Provide the [X, Y] coordinate of the cell's center where the given text is located.  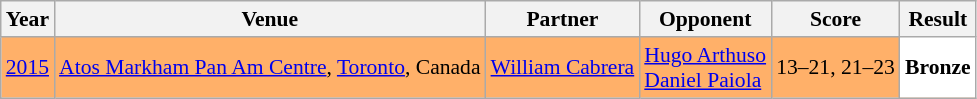
Partner [563, 19]
2015 [28, 68]
Year [28, 19]
Venue [270, 19]
Bronze [938, 68]
Opponent [705, 19]
Hugo Arthuso Daniel Paiola [705, 68]
13–21, 21–23 [836, 68]
Atos Markham Pan Am Centre, Toronto, Canada [270, 68]
William Cabrera [563, 68]
Score [836, 19]
Result [938, 19]
